Provide the (X, Y) coordinate of the cell's center where the given text is located.  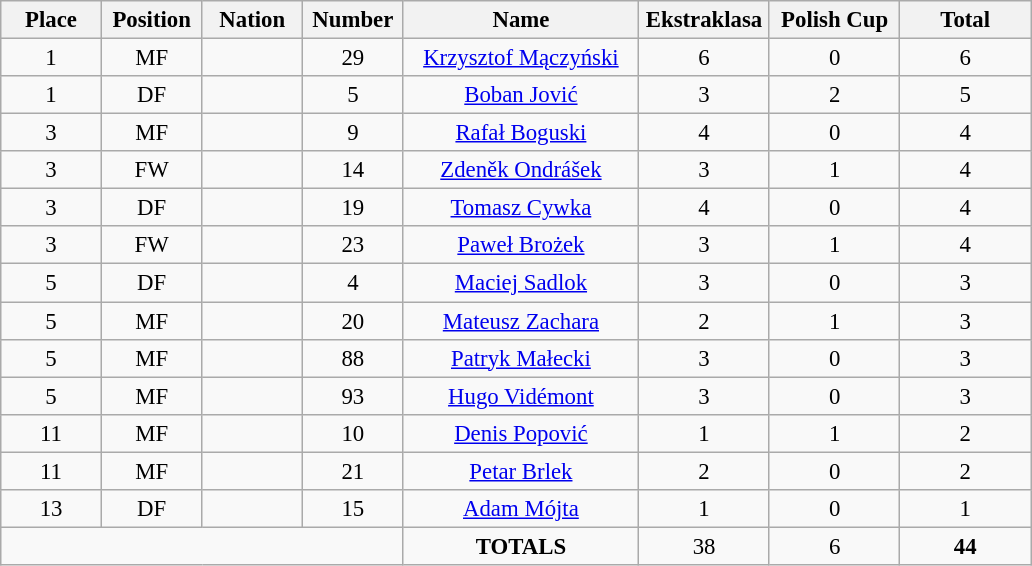
TOTALS (521, 546)
23 (354, 245)
Zdeněk Ondrášek (521, 170)
Boban Jović (521, 95)
29 (354, 58)
20 (354, 321)
Adam Mójta (521, 509)
Mateusz Zachara (521, 321)
Number (354, 20)
9 (354, 133)
44 (966, 546)
Place (52, 20)
Polish Cup (834, 20)
Total (966, 20)
Nation (252, 20)
Petar Brlek (521, 471)
Rafał Boguski (521, 133)
Hugo Vidémont (521, 396)
Paweł Brożek (521, 245)
Maciej Sadlok (521, 283)
Krzysztof Mączyński (521, 58)
38 (704, 546)
Name (521, 20)
13 (52, 509)
21 (354, 471)
Ekstraklasa (704, 20)
88 (354, 358)
Patryk Małecki (521, 358)
10 (354, 433)
15 (354, 509)
19 (354, 208)
93 (354, 396)
Tomasz Cywka (521, 208)
Denis Popović (521, 433)
Position (152, 20)
14 (354, 170)
